Capture the cell that displays the provided text and extract its [X, Y] central coordinate. 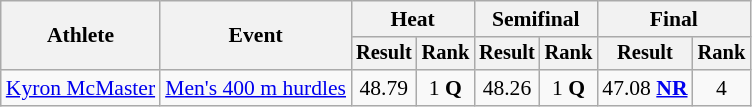
47.08 NR [644, 88]
Heat [412, 19]
4 [722, 88]
Athlete [80, 36]
Men's 400 m hurdles [256, 88]
Final [674, 19]
Semifinal [536, 19]
48.26 [507, 88]
Event [256, 36]
Kyron McMaster [80, 88]
48.79 [384, 88]
